Capture the cell that displays the provided text and extract its (x, y) central coordinate. 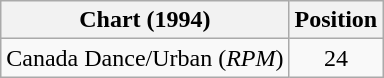
Position (336, 20)
Canada Dance/Urban (RPM) (145, 58)
24 (336, 58)
Chart (1994) (145, 20)
